Scan for the cell matching the given text and deliver its (X, Y) coordinate at center. 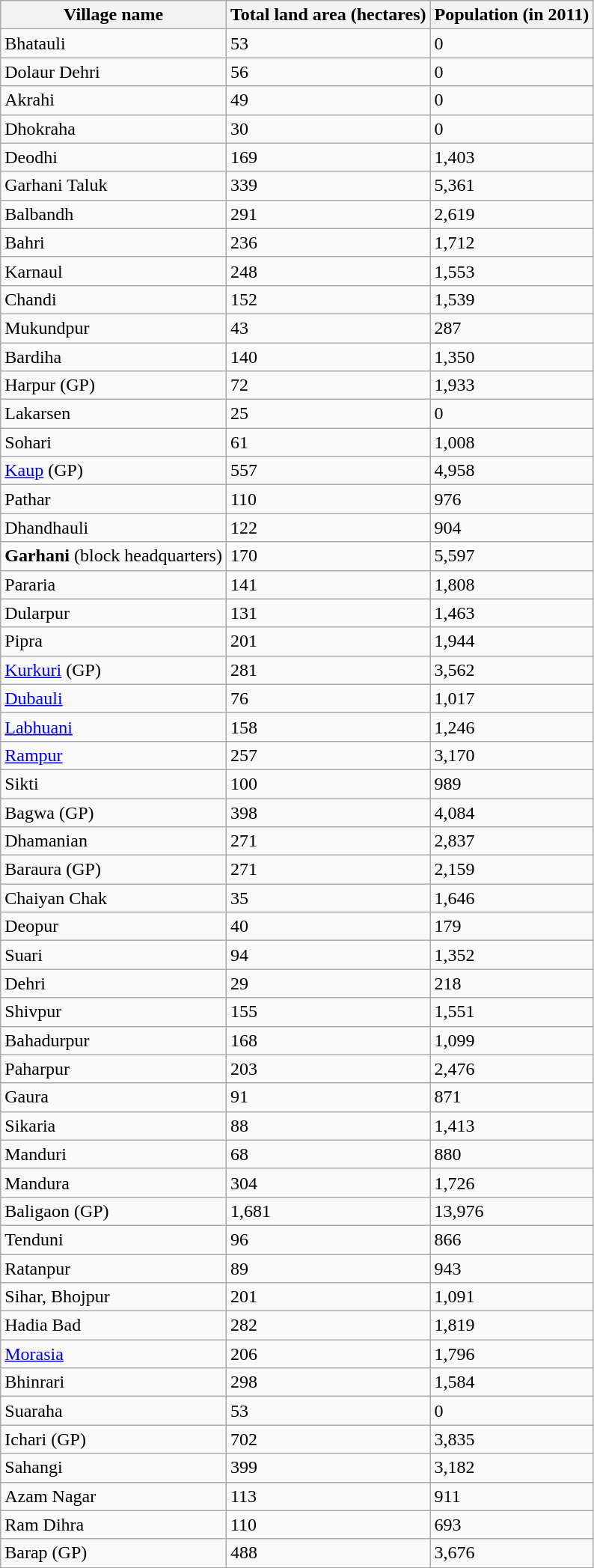
3,562 (512, 670)
122 (328, 528)
3,170 (512, 755)
399 (328, 1468)
141 (328, 585)
94 (328, 955)
Balbandh (114, 214)
30 (328, 129)
Total land area (hectares) (328, 15)
1,646 (512, 898)
91 (328, 1097)
1,553 (512, 271)
Sihar, Bhojpur (114, 1297)
398 (328, 812)
35 (328, 898)
904 (512, 528)
168 (328, 1040)
1,463 (512, 613)
304 (328, 1183)
Sahangi (114, 1468)
Sikaria (114, 1126)
1,681 (328, 1211)
5,361 (512, 186)
Ichari (GP) (114, 1439)
Manduri (114, 1154)
140 (328, 357)
158 (328, 727)
3,182 (512, 1468)
Chaiyan Chak (114, 898)
1,944 (512, 641)
2,619 (512, 214)
1,796 (512, 1354)
282 (328, 1326)
702 (328, 1439)
1,551 (512, 1012)
1,539 (512, 299)
Bahadurpur (114, 1040)
72 (328, 385)
248 (328, 271)
Bagwa (GP) (114, 812)
Dolaur Dehri (114, 72)
1,819 (512, 1326)
43 (328, 328)
29 (328, 983)
Baligaon (GP) (114, 1211)
Dhamanian (114, 841)
Rampur (114, 755)
Pathar (114, 499)
287 (512, 328)
203 (328, 1069)
155 (328, 1012)
13,976 (512, 1211)
76 (328, 698)
Village name (114, 15)
4,084 (512, 812)
488 (328, 1553)
557 (328, 471)
1,726 (512, 1183)
943 (512, 1269)
1,712 (512, 242)
3,676 (512, 1553)
866 (512, 1239)
169 (328, 157)
2,837 (512, 841)
100 (328, 784)
257 (328, 755)
236 (328, 242)
Kaup (GP) (114, 471)
Lakarsen (114, 414)
Dubauli (114, 698)
Dularpur (114, 613)
Ram Dihra (114, 1525)
Deopur (114, 927)
291 (328, 214)
281 (328, 670)
Deodhi (114, 157)
179 (512, 927)
152 (328, 299)
Mukundpur (114, 328)
206 (328, 1354)
1,808 (512, 585)
Suari (114, 955)
Labhuani (114, 727)
Ratanpur (114, 1269)
871 (512, 1097)
4,958 (512, 471)
Bhinrari (114, 1382)
Akrahi (114, 100)
2,476 (512, 1069)
989 (512, 784)
Harpur (GP) (114, 385)
976 (512, 499)
Bhatauli (114, 43)
Pararia (114, 585)
1,008 (512, 442)
Sikti (114, 784)
1,350 (512, 357)
40 (328, 927)
Population (in 2011) (512, 15)
3,835 (512, 1439)
88 (328, 1126)
1,413 (512, 1126)
Mandura (114, 1183)
Suaraha (114, 1411)
911 (512, 1496)
218 (512, 983)
1,091 (512, 1297)
Gaura (114, 1097)
1,352 (512, 955)
68 (328, 1154)
Kurkuri (GP) (114, 670)
1,017 (512, 698)
1,403 (512, 157)
Garhani Taluk (114, 186)
298 (328, 1382)
56 (328, 72)
Paharpur (114, 1069)
Dehri (114, 983)
5,597 (512, 556)
1,099 (512, 1040)
1,246 (512, 727)
Dhandhauli (114, 528)
2,159 (512, 870)
1,933 (512, 385)
131 (328, 613)
Dhokraha (114, 129)
Morasia (114, 1354)
Sohari (114, 442)
Karnaul (114, 271)
25 (328, 414)
Tenduni (114, 1239)
Hadia Bad (114, 1326)
Bardiha (114, 357)
693 (512, 1525)
Bahri (114, 242)
Azam Nagar (114, 1496)
Pipra (114, 641)
339 (328, 186)
170 (328, 556)
Garhani (block headquarters) (114, 556)
1,584 (512, 1382)
96 (328, 1239)
880 (512, 1154)
Baraura (GP) (114, 870)
Barap (GP) (114, 1553)
61 (328, 442)
Chandi (114, 299)
Shivpur (114, 1012)
49 (328, 100)
113 (328, 1496)
89 (328, 1269)
